Provide the [X, Y] coordinate of the cell's center where the given text is located.  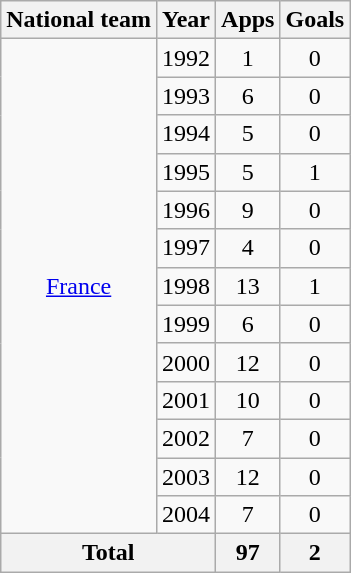
97 [248, 553]
10 [248, 400]
2003 [186, 477]
2002 [186, 438]
1996 [186, 210]
1994 [186, 134]
Total [108, 553]
2004 [186, 515]
2 [315, 553]
Goals [315, 20]
1997 [186, 248]
Apps [248, 20]
1992 [186, 58]
1995 [186, 172]
13 [248, 286]
1993 [186, 96]
1999 [186, 324]
1998 [186, 286]
2001 [186, 400]
Year [186, 20]
France [79, 286]
9 [248, 210]
2000 [186, 362]
4 [248, 248]
National team [79, 20]
